From the cell containing the given text, extract its center point as [x, y] coordinate. 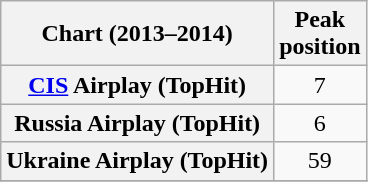
59 [320, 161]
Russia Airplay (TopHit) [138, 123]
CIS Airplay (TopHit) [138, 85]
Peakposition [320, 34]
Ukraine Airplay (TopHit) [138, 161]
7 [320, 85]
Chart (2013–2014) [138, 34]
6 [320, 123]
